Find where the given text appears and provide that cell's center as (X, Y) coordinate. 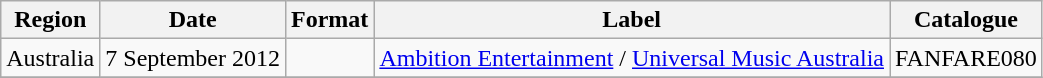
7 September 2012 (193, 58)
Catalogue (966, 20)
Date (193, 20)
FANFARE080 (966, 58)
Format (329, 20)
Label (632, 20)
Region (50, 20)
Australia (50, 58)
Ambition Entertainment / Universal Music Australia (632, 58)
